For the text-containing cell, return its midpoint in (X, Y) coordinate format. 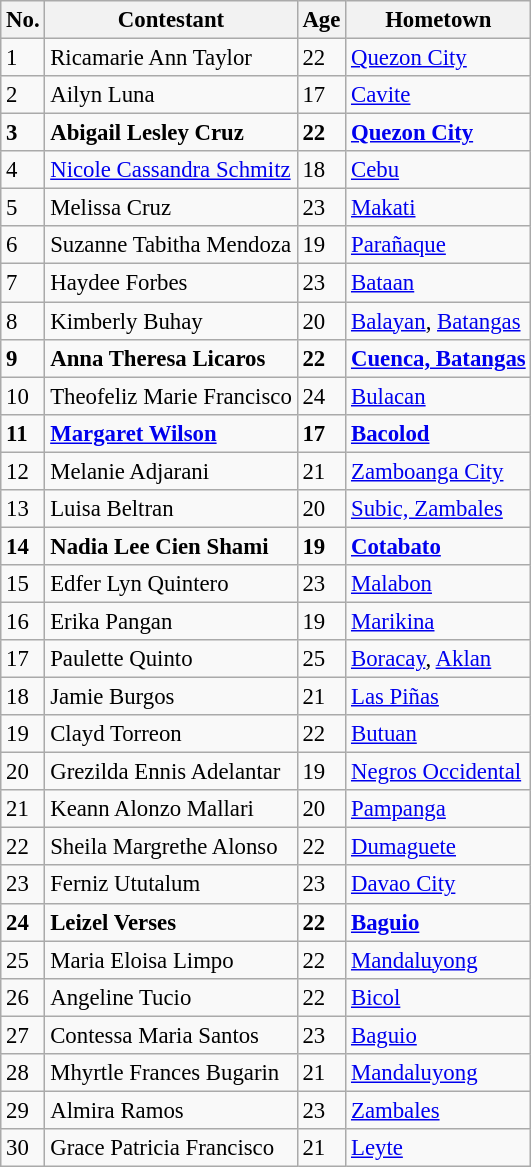
Suzanne Tabitha Mendoza (171, 245)
Dumaguete (438, 847)
6 (23, 245)
Melissa Cruz (171, 208)
Davao City (438, 885)
Age (322, 20)
5 (23, 208)
4 (23, 170)
28 (23, 1073)
26 (23, 997)
Balayan, Batangas (438, 321)
Bulacan (438, 396)
Ferniz Ututalum (171, 885)
9 (23, 358)
Luisa Beltran (171, 509)
Paulette Quinto (171, 659)
Maria Eloisa Limpo (171, 960)
Anna Theresa Licaros (171, 358)
Leyte (438, 1148)
Zambales (438, 1110)
Kimberly Buhay (171, 321)
Angeline Tucio (171, 997)
Cavite (438, 95)
Sheila Margrethe Alonso (171, 847)
Contestant (171, 20)
Mhyrtle Frances Bugarin (171, 1073)
Keann Alonzo Mallari (171, 809)
Pampanga (438, 809)
Negros Occidental (438, 772)
30 (23, 1148)
2 (23, 95)
Contessa Maria Santos (171, 1035)
Haydee Forbes (171, 283)
Ricamarie Ann Taylor (171, 58)
Cuenca, Batangas (438, 358)
Nadia Lee Cien Shami (171, 546)
Abigail Lesley Cruz (171, 133)
15 (23, 584)
Boracay, Aklan (438, 659)
12 (23, 471)
Subic, Zambales (438, 509)
Hometown (438, 20)
Erika Pangan (171, 621)
Almira Ramos (171, 1110)
Cotabato (438, 546)
Grace Patricia Francisco (171, 1148)
10 (23, 396)
Las Piñas (438, 697)
13 (23, 509)
No. (23, 20)
3 (23, 133)
Makati (438, 208)
Grezilda Ennis Adelantar (171, 772)
Marikina (438, 621)
11 (23, 433)
Cebu (438, 170)
7 (23, 283)
Jamie Burgos (171, 697)
29 (23, 1110)
Bataan (438, 283)
Theofeliz Marie Francisco (171, 396)
Bicol (438, 997)
27 (23, 1035)
Ailyn Luna (171, 95)
Nicole Cassandra Schmitz (171, 170)
Zamboanga City (438, 471)
16 (23, 621)
Parañaque (438, 245)
8 (23, 321)
Bacolod (438, 433)
1 (23, 58)
Edfer Lyn Quintero (171, 584)
Malabon (438, 584)
Clayd Torreon (171, 734)
Margaret Wilson (171, 433)
Leizel Verses (171, 922)
Melanie Adjarani (171, 471)
Butuan (438, 734)
14 (23, 546)
